Return the [x, y] coordinate for the center point of the cell that contains the specified text.  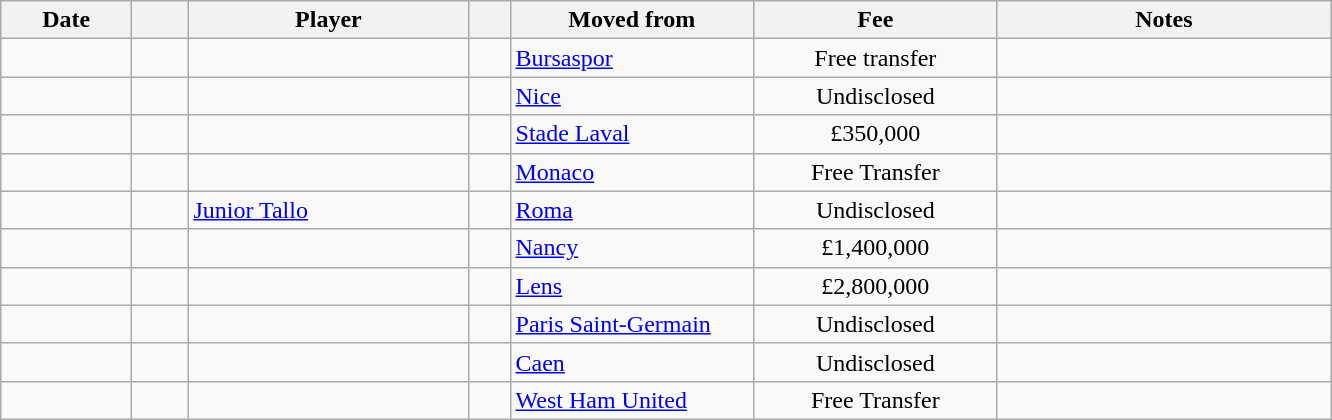
West Ham United [632, 400]
Caen [632, 362]
Monaco [632, 172]
Stade Laval [632, 134]
Bursaspor [632, 58]
Moved from [632, 20]
Fee [876, 20]
£2,800,000 [876, 286]
£1,400,000 [876, 248]
Notes [1164, 20]
Paris Saint-Germain [632, 324]
Nancy [632, 248]
Junior Tallo [328, 210]
Nice [632, 96]
£350,000 [876, 134]
Date [66, 20]
Free transfer [876, 58]
Roma [632, 210]
Lens [632, 286]
Player [328, 20]
